Determine the (x, y) coordinate at the center of the cell enclosing the given text.  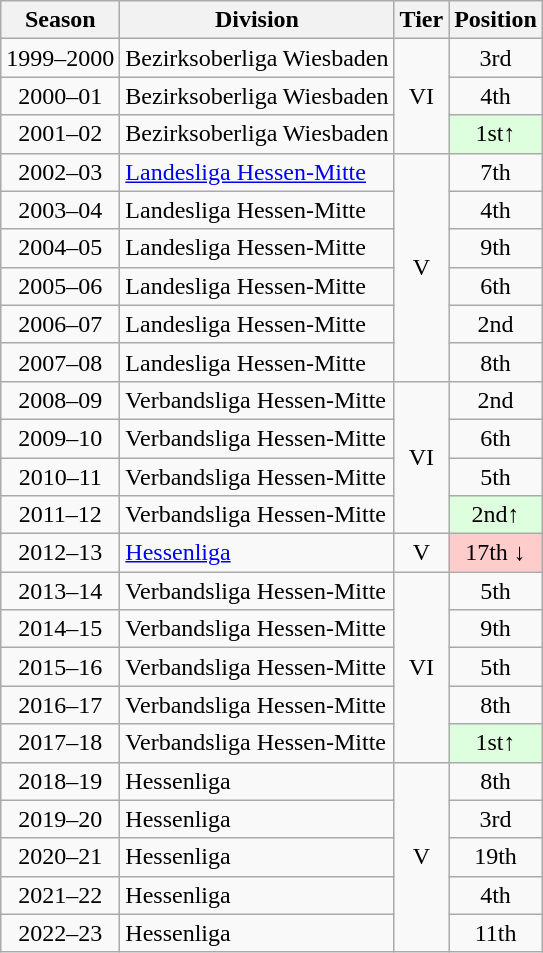
2019–20 (60, 819)
2002–03 (60, 172)
17th ↓ (496, 553)
2004–05 (60, 248)
2014–15 (60, 629)
Season (60, 20)
2018–19 (60, 781)
2nd↑ (496, 515)
1999–2000 (60, 58)
2011–12 (60, 515)
Position (496, 20)
19th (496, 857)
2016–17 (60, 705)
2020–21 (60, 857)
2005–06 (60, 286)
7th (496, 172)
11th (496, 933)
2003–04 (60, 210)
Division (257, 20)
2009–10 (60, 438)
2012–13 (60, 553)
2017–18 (60, 743)
2010–11 (60, 477)
2007–08 (60, 362)
2008–09 (60, 400)
2000–01 (60, 96)
2015–16 (60, 667)
2022–23 (60, 933)
2013–14 (60, 591)
Tier (422, 20)
2006–07 (60, 324)
2001–02 (60, 134)
2021–22 (60, 895)
